Extract the [x, y] coordinate from the center of the cell holding the provided text.  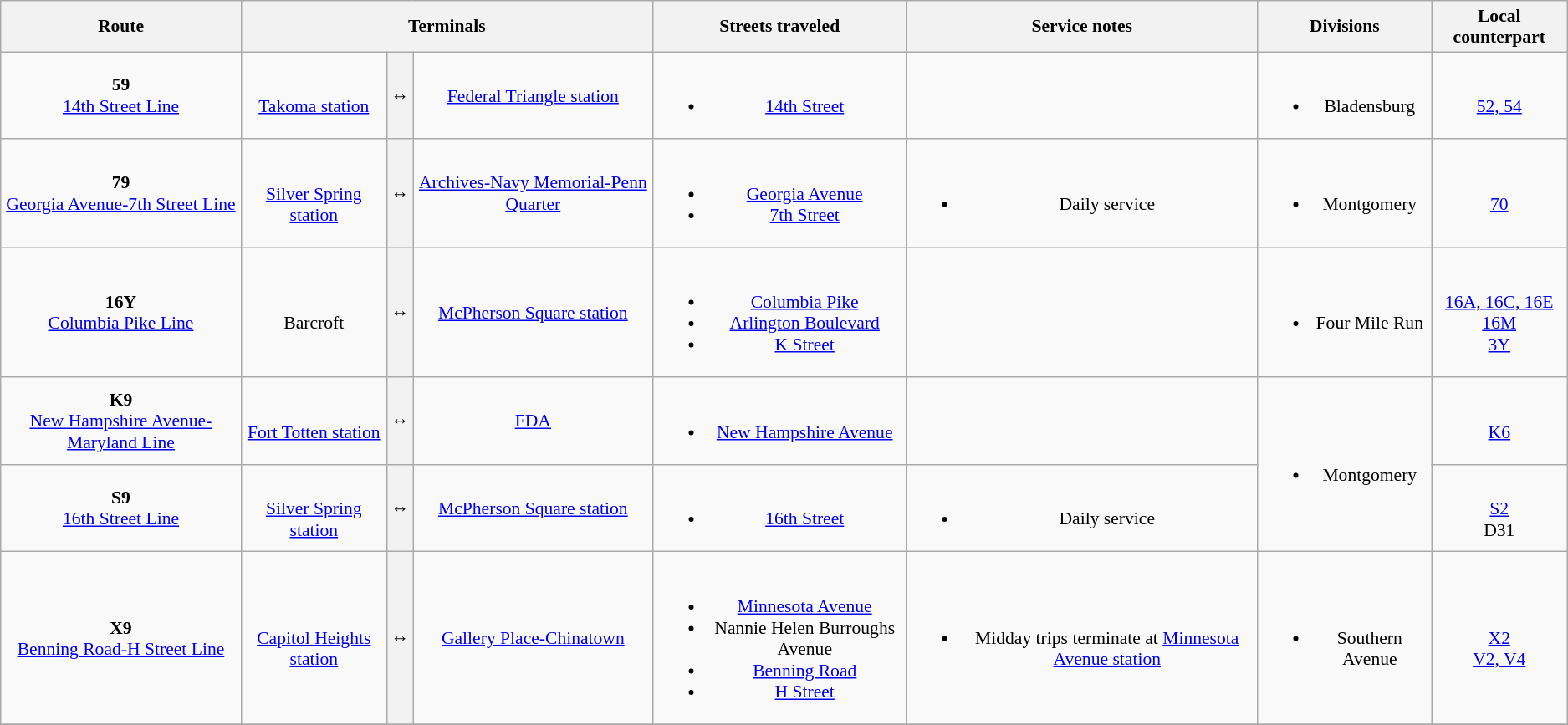
Terminals [447, 27]
14th Street [779, 95]
Southern Avenue [1345, 638]
Georgia Avenue7th Street [779, 194]
Midday trips terminate at Minnesota Avenue station [1082, 638]
Capitol Heights station [314, 638]
79Georgia Avenue-7th Street Line [120, 194]
Divisions [1345, 27]
S916th Street Line [120, 508]
FDA [534, 421]
New Hampshire Avenue [779, 421]
16YColumbia Pike Line [120, 313]
Fort Totten station [314, 421]
Columbia PikeArlington BoulevardK Street [779, 313]
Gallery Place-Chinatown [534, 638]
Federal Triangle station [534, 95]
16A, 16C, 16E16M3Y [1499, 313]
Bladensburg [1345, 95]
X9Benning Road-H Street Line [120, 638]
16th Street [779, 508]
70 [1499, 194]
Local counterpart [1499, 27]
Streets traveled [779, 27]
5914th Street Line [120, 95]
S2D31 [1499, 508]
Takoma station [314, 95]
Archives-Navy Memorial-Penn Quarter [534, 194]
Service notes [1082, 27]
K6 [1499, 421]
Barcroft [314, 313]
Route [120, 27]
X2V2, V4 [1499, 638]
52, 54 [1499, 95]
K9New Hampshire Avenue-Maryland Line [120, 421]
Minnesota AvenueNannie Helen Burroughs AvenueBenning RoadH Street [779, 638]
Four Mile Run [1345, 313]
